Return the (x, y) coordinate for the center point of the cell that contains the specified text.  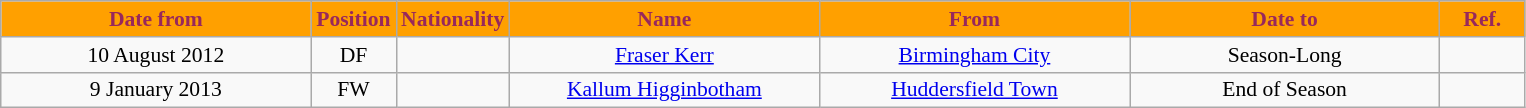
Kallum Higginbotham (664, 90)
End of Season (1285, 90)
Fraser Kerr (664, 55)
Huddersfield Town (974, 90)
From (974, 19)
Birmingham City (974, 55)
FW (354, 90)
10 August 2012 (156, 55)
Name (664, 19)
Season-Long (1285, 55)
Date to (1285, 19)
9 January 2013 (156, 90)
Nationality (452, 19)
DF (354, 55)
Ref. (1482, 19)
Date from (156, 19)
Position (354, 19)
